Scan for the cell matching the given text and deliver its (X, Y) coordinate at center. 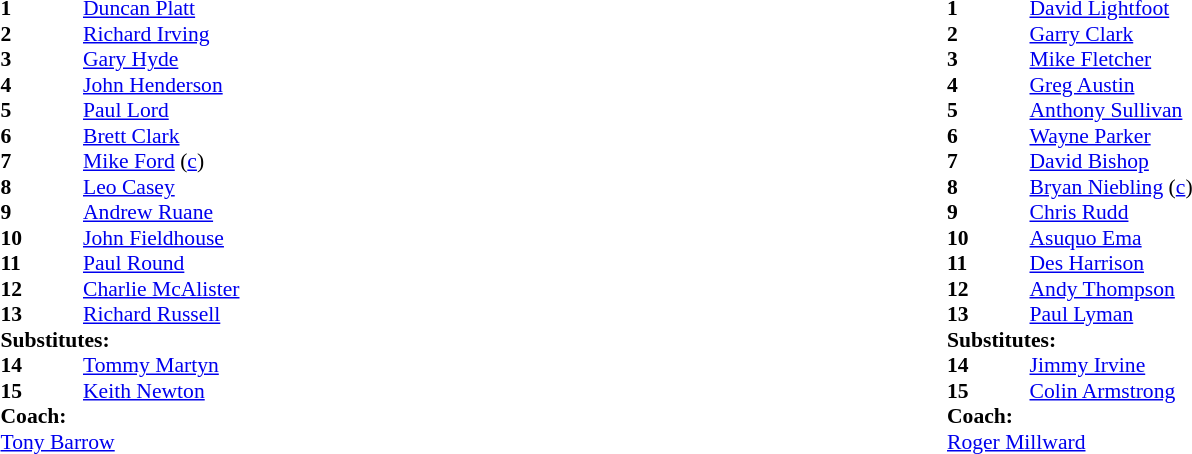
Coach: (120, 417)
John Henderson (161, 85)
Paul Round (161, 263)
Substitutes: (120, 340)
Gary Hyde (161, 59)
Andrew Ruane (161, 213)
John Fieldhouse (161, 238)
Brett Clark (161, 136)
Mike Ford (c) (161, 161)
Paul Lord (161, 111)
Keith Newton (161, 391)
Leo Casey (161, 187)
Richard Irving (161, 34)
Richard Russell (161, 315)
Charlie McAlister (161, 289)
Tommy Martyn (161, 365)
